Scan for the cell matching the given text and deliver its [x, y] coordinate at center. 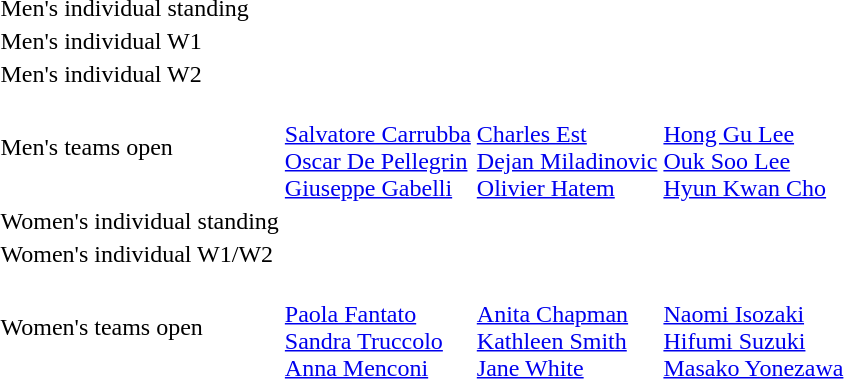
Salvatore Carrubba Oscar De Pellegrin Giuseppe Gabelli [378, 148]
Charles Est Dejan Miladinovic Olivier Hatem [567, 148]
